For the text-containing cell, return its midpoint in (x, y) coordinate format. 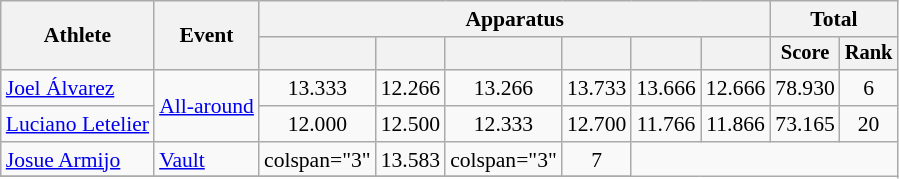
Score (804, 54)
78.930 (804, 88)
11.766 (666, 124)
13.266 (504, 88)
13.733 (596, 88)
12.500 (410, 124)
Rank (869, 54)
12.666 (736, 88)
13.583 (410, 160)
Event (206, 36)
Luciano Letelier (78, 124)
Total (834, 19)
11.866 (736, 124)
Apparatus (514, 19)
13.333 (318, 88)
Vault (206, 160)
12.266 (410, 88)
12.333 (504, 124)
6 (869, 88)
12.000 (318, 124)
13.666 (666, 88)
Josue Armijo (78, 160)
20 (869, 124)
Joel Álvarez (78, 88)
12.700 (596, 124)
7 (596, 160)
All-around (206, 106)
Athlete (78, 36)
73.165 (804, 124)
